Capture the cell that displays the provided text and extract its [X, Y] central coordinate. 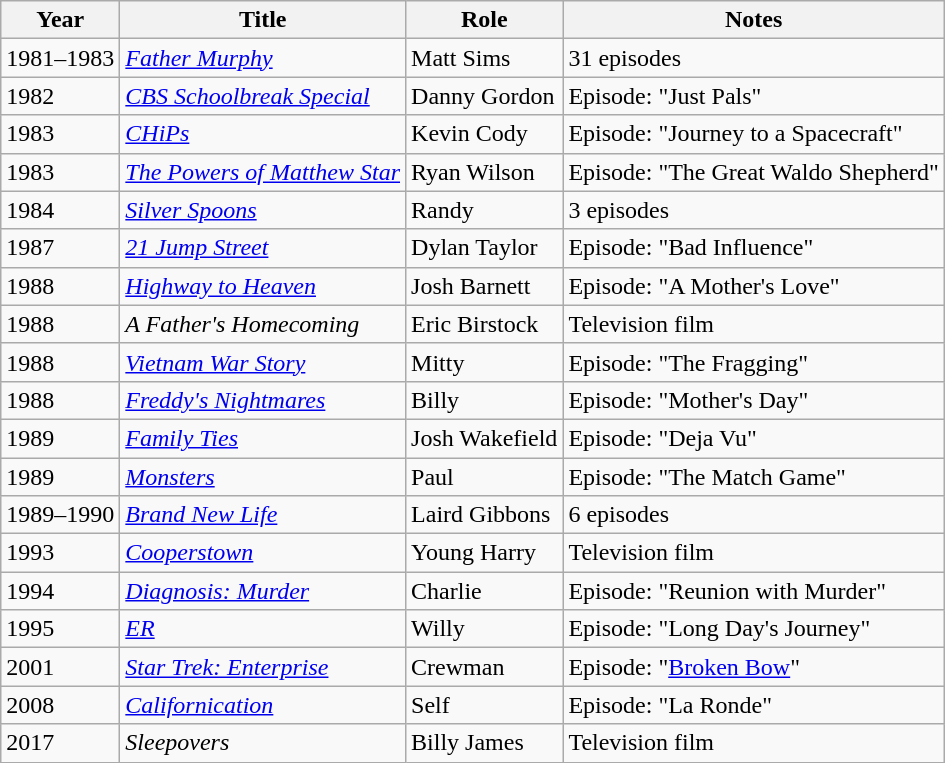
21 Jump Street [263, 248]
Young Harry [484, 553]
Year [60, 20]
CHiPs [263, 134]
Eric Birstock [484, 324]
1982 [60, 96]
Willy [484, 629]
Danny Gordon [484, 96]
Episode: "Bad Influence" [754, 248]
Californication [263, 705]
Highway to Heaven [263, 286]
Brand New Life [263, 515]
1984 [60, 210]
3 episodes [754, 210]
Silver Spoons [263, 210]
Diagnosis: Murder [263, 591]
ER [263, 629]
Episode: "The Match Game" [754, 477]
Episode: "La Ronde" [754, 705]
Episode: "Reunion with Murder" [754, 591]
1981–1983 [60, 58]
Billy James [484, 743]
1993 [60, 553]
1989–1990 [60, 515]
1995 [60, 629]
The Powers of Matthew Star [263, 172]
6 episodes [754, 515]
Cooperstown [263, 553]
Laird Gibbons [484, 515]
31 episodes [754, 58]
Paul [484, 477]
2008 [60, 705]
Episode: "Long Day's Journey" [754, 629]
Josh Wakefield [484, 438]
Episode: "The Great Waldo Shepherd" [754, 172]
Episode: "Journey to a Spacecraft" [754, 134]
1994 [60, 591]
Star Trek: Enterprise [263, 667]
Matt Sims [484, 58]
A Father's Homecoming [263, 324]
Dylan Taylor [484, 248]
Ryan Wilson [484, 172]
Episode: "The Fragging" [754, 362]
CBS Schoolbreak Special [263, 96]
Notes [754, 20]
Crewman [484, 667]
Randy [484, 210]
Billy [484, 400]
Father Murphy [263, 58]
Episode: "A Mother's Love" [754, 286]
Vietnam War Story [263, 362]
Family Ties [263, 438]
Episode: "Just Pals" [754, 96]
Title [263, 20]
Josh Barnett [484, 286]
2017 [60, 743]
Episode: "Deja Vu" [754, 438]
2001 [60, 667]
Freddy's Nightmares [263, 400]
Episode: "Mother's Day" [754, 400]
Monsters [263, 477]
Self [484, 705]
Mitty [484, 362]
Episode: "Broken Bow" [754, 667]
Kevin Cody [484, 134]
1987 [60, 248]
Sleepovers [263, 743]
Charlie [484, 591]
Role [484, 20]
